Detect which cell encompasses the target text, then output its (X, Y) center coordinate. 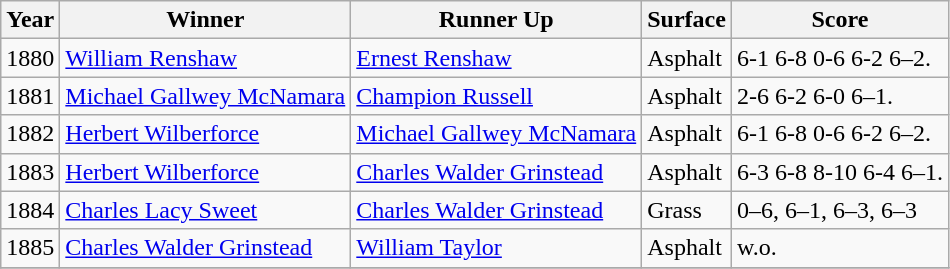
William Renshaw (206, 58)
1880 (30, 58)
Champion Russell (496, 96)
6-3 6-8 8-10 6-4 6–1. (840, 172)
1883 (30, 172)
Ernest Renshaw (496, 58)
Grass (687, 210)
Surface (687, 20)
Score (840, 20)
Charles Lacy Sweet (206, 210)
1885 (30, 248)
William Taylor (496, 248)
Winner (206, 20)
Runner Up (496, 20)
1884 (30, 210)
w.o. (840, 248)
1882 (30, 134)
1881 (30, 96)
0–6, 6–1, 6–3, 6–3 (840, 210)
Year (30, 20)
2-6 6-2 6-0 6–1. (840, 96)
